Search for the cell housing the specified text and yield its (X, Y) center coordinate. 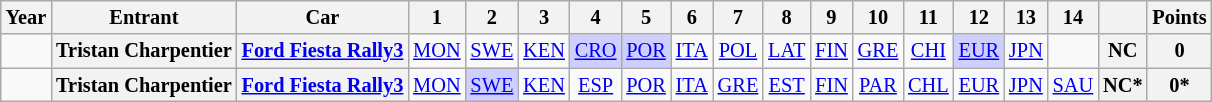
NC* (1122, 85)
12 (979, 17)
3 (544, 17)
CRO (596, 51)
CHL (928, 85)
CHI (928, 51)
5 (646, 17)
NC (1122, 51)
SAU (1073, 85)
LAT (786, 51)
2 (492, 17)
Year (26, 17)
14 (1073, 17)
13 (1026, 17)
6 (692, 17)
PAR (878, 85)
0 (1179, 51)
4 (596, 17)
ESP (596, 85)
POL (738, 51)
8 (786, 17)
7 (738, 17)
Points (1179, 17)
EST (786, 85)
1 (436, 17)
9 (832, 17)
Entrant (144, 17)
11 (928, 17)
0* (1179, 85)
10 (878, 17)
Car (323, 17)
